Locate the cell with the specified text and output its [x, y] center coordinate. 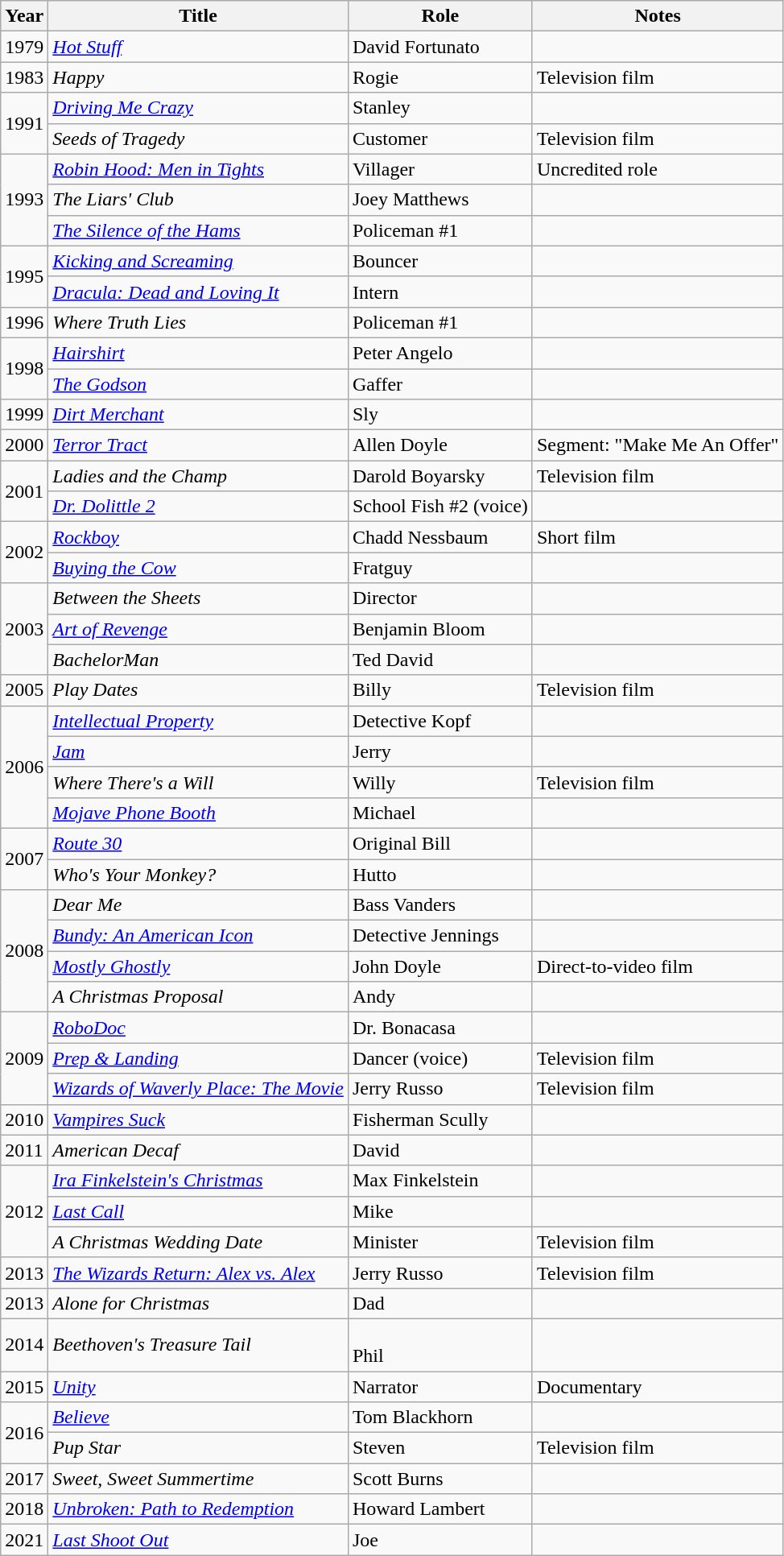
Villager [439, 169]
A Christmas Proposal [198, 997]
Where There's a Will [198, 782]
Beethoven's Treasure Tail [198, 1345]
Allen Doyle [439, 445]
Mike [439, 1211]
American Decaf [198, 1150]
Sly [439, 415]
Last Shoot Out [198, 1540]
1983 [24, 77]
1979 [24, 47]
Play Dates [198, 690]
Believe [198, 1417]
Dr. Bonacasa [439, 1028]
Joe [439, 1540]
Detective Kopf [439, 721]
2005 [24, 690]
2018 [24, 1509]
1998 [24, 368]
2003 [24, 629]
Role [439, 16]
Phil [439, 1345]
Hairshirt [198, 353]
1999 [24, 415]
Unity [198, 1386]
Who's Your Monkey? [198, 874]
Dirt Merchant [198, 415]
David [439, 1150]
2001 [24, 491]
Scott Burns [439, 1479]
Original Bill [439, 843]
Dear Me [198, 905]
1991 [24, 123]
Chadd Nessbaum [439, 537]
Robin Hood: Men in Tights [198, 169]
Max Finkelstein [439, 1181]
BachelorMan [198, 660]
Customer [439, 139]
2002 [24, 552]
Rogie [439, 77]
Tom Blackhorn [439, 1417]
Between the Sheets [198, 598]
Driving Me Crazy [198, 108]
Stanley [439, 108]
Vampires Suck [198, 1119]
Ladies and the Champ [198, 476]
Alone for Christmas [198, 1303]
Dracula: Dead and Loving It [198, 292]
Bass Vanders [439, 905]
Fratguy [439, 568]
The Godson [198, 384]
Director [439, 598]
Jam [198, 751]
Dancer (voice) [439, 1058]
Bundy: An American Icon [198, 936]
Kicking and Screaming [198, 261]
Mostly Ghostly [198, 966]
Terror Tract [198, 445]
2010 [24, 1119]
Dad [439, 1303]
The Wizards Return: Alex vs. Alex [198, 1273]
Rockboy [198, 537]
2008 [24, 951]
Documentary [657, 1386]
2007 [24, 859]
Buying the Cow [198, 568]
The Silence of the Hams [198, 230]
1995 [24, 276]
Prep & Landing [198, 1058]
Where Truth Lies [198, 322]
Ira Finkelstein's Christmas [198, 1181]
Wizards of Waverly Place: The Movie [198, 1089]
Narrator [439, 1386]
2017 [24, 1479]
Bouncer [439, 261]
Ted David [439, 660]
1996 [24, 322]
Hot Stuff [198, 47]
Howard Lambert [439, 1509]
Year [24, 16]
John Doyle [439, 966]
2021 [24, 1540]
Art of Revenge [198, 629]
2012 [24, 1211]
Last Call [198, 1211]
Mojave Phone Booth [198, 813]
Darold Boyarsky [439, 476]
Billy [439, 690]
Segment: "Make Me An Offer" [657, 445]
Intern [439, 292]
Direct-to-video film [657, 966]
Notes [657, 16]
Intellectual Property [198, 721]
Happy [198, 77]
2011 [24, 1150]
RoboDoc [198, 1028]
A Christmas Wedding Date [198, 1242]
Jerry [439, 751]
Sweet, Sweet Summertime [198, 1479]
Seeds of Tragedy [198, 139]
2000 [24, 445]
2016 [24, 1433]
2015 [24, 1386]
Detective Jennings [439, 936]
The Liars' Club [198, 200]
Hutto [439, 874]
2006 [24, 767]
Route 30 [198, 843]
Uncredited role [657, 169]
Peter Angelo [439, 353]
Short film [657, 537]
School Fish #2 (voice) [439, 507]
Michael [439, 813]
Joey Matthews [439, 200]
Fisherman Scully [439, 1119]
Steven [439, 1448]
2014 [24, 1345]
Minister [439, 1242]
1993 [24, 200]
Title [198, 16]
2009 [24, 1058]
Pup Star [198, 1448]
Andy [439, 997]
Gaffer [439, 384]
Willy [439, 782]
Benjamin Bloom [439, 629]
Unbroken: Path to Redemption [198, 1509]
David Fortunato [439, 47]
Dr. Dolittle 2 [198, 507]
